Pinpoint the cell where the given text exists, returning its [x, y] midpoint coordinate. 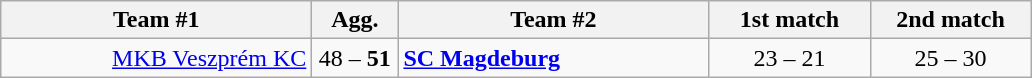
Team #2 [554, 20]
Team #1 [156, 20]
MKB Veszprém KC [156, 58]
Agg. [355, 20]
23 – 21 [790, 58]
2nd match [950, 20]
48 – 51 [355, 58]
25 – 30 [950, 58]
1st match [790, 20]
SC Magdeburg [554, 58]
